Search for the cell housing the specified text and yield its (x, y) center coordinate. 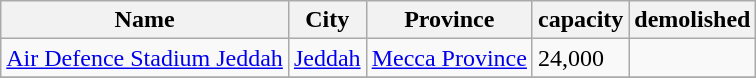
capacity (580, 20)
City (327, 20)
Mecca Province (449, 58)
Jeddah (327, 58)
demolished (692, 20)
Province (449, 20)
24,000 (580, 58)
Name (145, 20)
Air Defence Stadium Jeddah (145, 58)
